From the cell containing the given text, extract its center point as [x, y] coordinate. 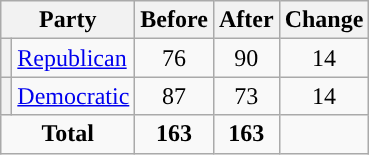
Change [324, 20]
Republican [74, 58]
After [246, 20]
76 [174, 58]
73 [246, 96]
Before [174, 20]
Total [68, 134]
90 [246, 58]
Party [68, 20]
87 [174, 96]
Democratic [74, 96]
